Determine the [X, Y] coordinate at the center of the cell enclosing the given text.  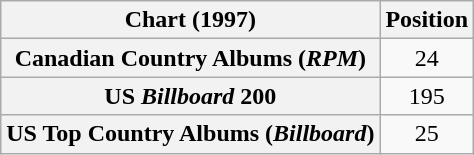
24 [427, 58]
US Billboard 200 [190, 96]
195 [427, 96]
Chart (1997) [190, 20]
US Top Country Albums (Billboard) [190, 134]
25 [427, 134]
Canadian Country Albums (RPM) [190, 58]
Position [427, 20]
